Locate the cell with the specified text and output its (X, Y) center coordinate. 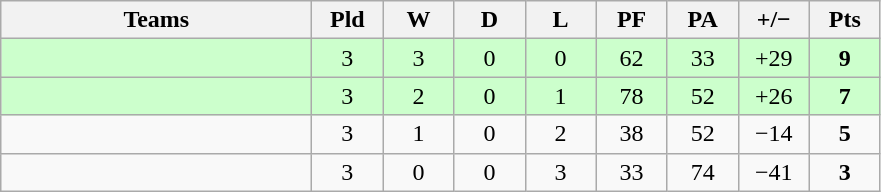
9 (844, 58)
L (560, 20)
PA (702, 20)
38 (632, 134)
78 (632, 96)
62 (632, 58)
W (418, 20)
7 (844, 96)
74 (702, 172)
−14 (774, 134)
Pld (348, 20)
+29 (774, 58)
−41 (774, 172)
Pts (844, 20)
D (490, 20)
+26 (774, 96)
Teams (156, 20)
PF (632, 20)
5 (844, 134)
+/− (774, 20)
